Find where the given text appears and provide that cell's center as [X, Y] coordinate. 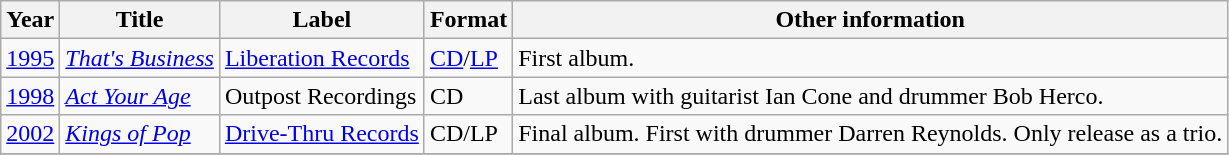
2002 [30, 134]
Act Your Age [140, 96]
Label [322, 20]
Liberation Records [322, 58]
Year [30, 20]
Last album with guitarist Ian Cone and drummer Bob Herco. [870, 96]
CD [468, 96]
1998 [30, 96]
Kings of Pop [140, 134]
Format [468, 20]
Final album. First with drummer Darren Reynolds. Only release as a trio. [870, 134]
Other information [870, 20]
Drive-Thru Records [322, 134]
1995 [30, 58]
That's Business [140, 58]
Outpost Recordings [322, 96]
Title [140, 20]
First album. [870, 58]
